Pinpoint the cell where the given text exists, returning its [X, Y] midpoint coordinate. 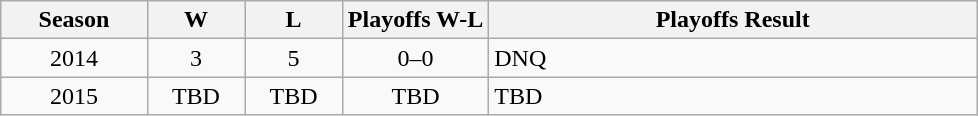
Playoffs Result [733, 20]
2014 [74, 58]
5 [294, 58]
3 [196, 58]
Season [74, 20]
W [196, 20]
2015 [74, 96]
0–0 [415, 58]
DNQ [733, 58]
L [294, 20]
Playoffs W-L [415, 20]
